Find where the given text appears and provide that cell's center as (x, y) coordinate. 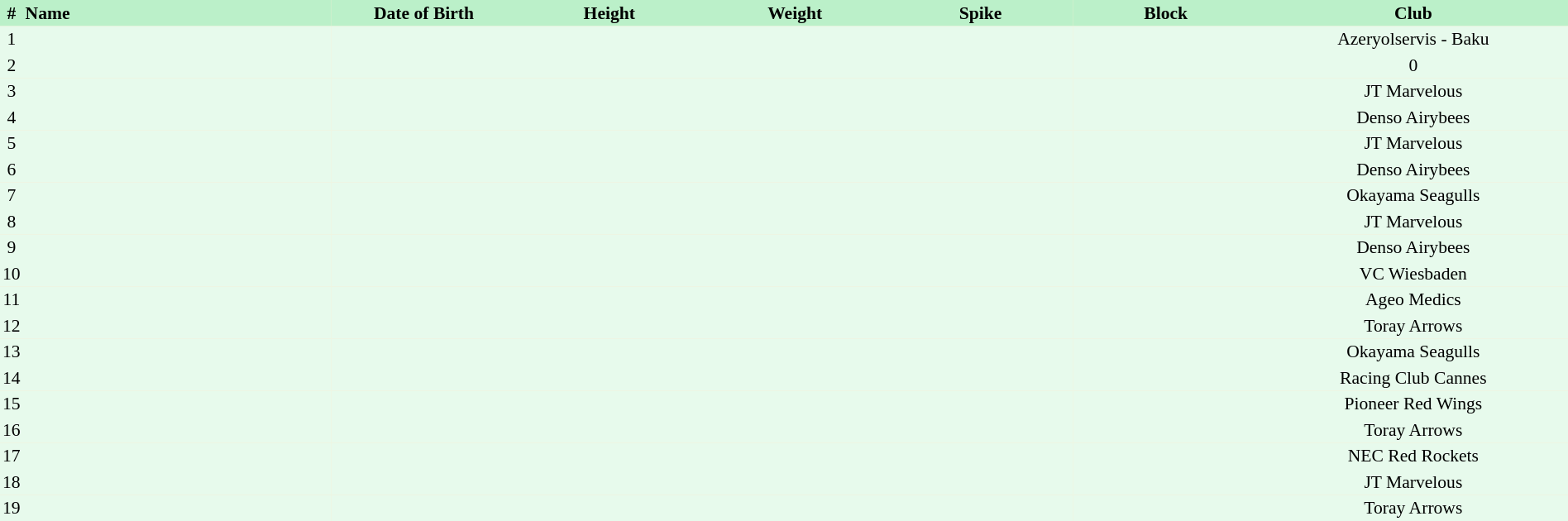
VC Wiesbaden (1413, 274)
Name (177, 13)
13 (12, 352)
Azeryolservis - Baku (1413, 40)
Ageo Medics (1413, 299)
16 (12, 430)
Height (610, 13)
0 (1413, 65)
15 (12, 404)
8 (12, 222)
# (12, 13)
5 (12, 144)
Block (1166, 13)
Date of Birth (423, 13)
9 (12, 248)
Racing Club Cannes (1413, 378)
12 (12, 326)
1 (12, 40)
Spike (980, 13)
4 (12, 117)
Club (1413, 13)
11 (12, 299)
17 (12, 456)
10 (12, 274)
7 (12, 195)
18 (12, 482)
6 (12, 170)
3 (12, 91)
14 (12, 378)
NEC Red Rockets (1413, 456)
Pioneer Red Wings (1413, 404)
19 (12, 508)
2 (12, 65)
Weight (795, 13)
